Return (x, y) of the center of cell containing provided text 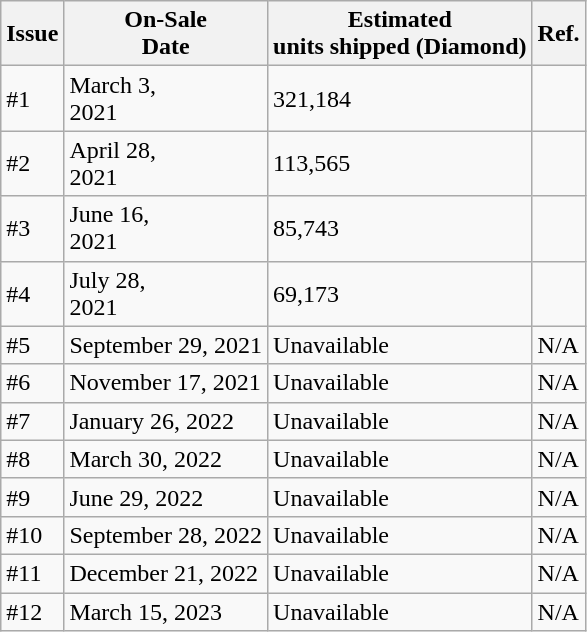
#7 (32, 421)
#10 (32, 535)
September 29, 2021 (166, 345)
#3 (32, 228)
July 28,2021 (166, 294)
Ref. (558, 34)
March 30, 2022 (166, 459)
On-SaleDate (166, 34)
321,184 (400, 98)
Issue (32, 34)
113,565 (400, 164)
#6 (32, 383)
#4 (32, 294)
#11 (32, 573)
June 16,2021 (166, 228)
November 17, 2021 (166, 383)
March 15, 2023 (166, 611)
69,173 (400, 294)
#12 (32, 611)
#8 (32, 459)
#1 (32, 98)
#9 (32, 497)
Estimatedunits shipped (Diamond) (400, 34)
85,743 (400, 228)
December 21, 2022 (166, 573)
January 26, 2022 (166, 421)
#2 (32, 164)
April 28,2021 (166, 164)
#5 (32, 345)
September 28, 2022 (166, 535)
March 3,2021 (166, 98)
June 29, 2022 (166, 497)
